Output the (X, Y) coordinate of the center of the cell containing the given text.  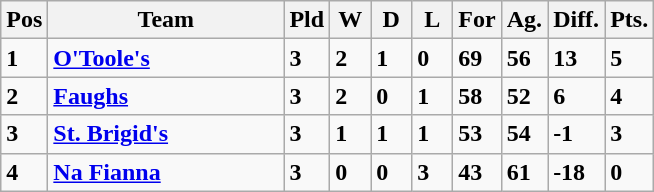
W (350, 20)
Pts. (630, 20)
For (477, 20)
52 (524, 96)
53 (477, 134)
St. Brigid's (166, 134)
69 (477, 58)
58 (477, 96)
Pld (307, 20)
Na Fianna (166, 172)
O'Toole's (166, 58)
61 (524, 172)
6 (576, 96)
43 (477, 172)
Ag. (524, 20)
D (392, 20)
Team (166, 20)
56 (524, 58)
-1 (576, 134)
54 (524, 134)
5 (630, 58)
Pos (24, 20)
Faughs (166, 96)
Diff. (576, 20)
L (432, 20)
-18 (576, 172)
13 (576, 58)
